Locate the cell with the specified text and output its [X, Y] center coordinate. 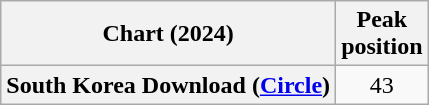
Peakposition [382, 34]
Chart (2024) [168, 34]
South Korea Download (Circle) [168, 85]
43 [382, 85]
